Determine the (X, Y) coordinate at the center of the cell enclosing the given text.  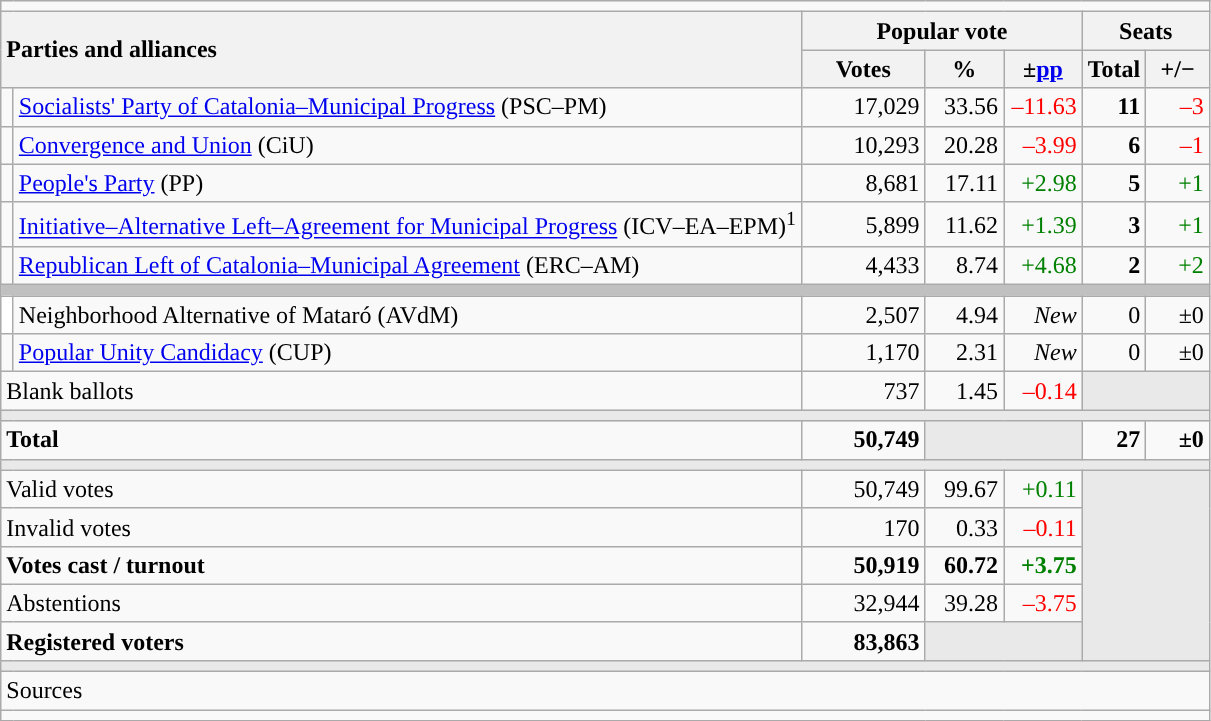
Seats (1146, 31)
3 (1114, 224)
4,433 (864, 266)
20.28 (964, 145)
% (964, 69)
170 (864, 527)
6 (1114, 145)
–3 (1178, 107)
8.74 (964, 266)
10,293 (864, 145)
2 (1114, 266)
83,863 (864, 641)
Parties and alliances (402, 50)
Votes (864, 69)
Popular vote (942, 31)
27 (1114, 440)
Popular Unity Candidacy (CUP) (407, 353)
737 (864, 391)
1,170 (864, 353)
People's Party (PP) (407, 183)
–3.99 (1044, 145)
17.11 (964, 183)
Initiative–Alternative Left–Agreement for Municipal Progress (ICV–EA–EPM)1 (407, 224)
±pp (1044, 69)
11.62 (964, 224)
8,681 (864, 183)
Republican Left of Catalonia–Municipal Agreement (ERC–AM) (407, 266)
+3.75 (1044, 565)
Invalid votes (402, 527)
0.33 (964, 527)
+4.68 (1044, 266)
Neighborhood Alternative of Mataró (AVdM) (407, 315)
Valid votes (402, 489)
4.94 (964, 315)
–0.14 (1044, 391)
+/− (1178, 69)
60.72 (964, 565)
5,899 (864, 224)
Votes cast / turnout (402, 565)
–11.63 (1044, 107)
32,944 (864, 603)
33.56 (964, 107)
Socialists' Party of Catalonia–Municipal Progress (PSC–PM) (407, 107)
99.67 (964, 489)
50,919 (864, 565)
–3.75 (1044, 603)
Convergence and Union (CiU) (407, 145)
–1 (1178, 145)
Blank ballots (402, 391)
+2 (1178, 266)
Registered voters (402, 641)
Abstentions (402, 603)
1.45 (964, 391)
+1.39 (1044, 224)
17,029 (864, 107)
Sources (606, 691)
–0.11 (1044, 527)
11 (1114, 107)
5 (1114, 183)
+2.98 (1044, 183)
39.28 (964, 603)
2,507 (864, 315)
+0.11 (1044, 489)
2.31 (964, 353)
